Capture the cell that displays the provided text and extract its [x, y] central coordinate. 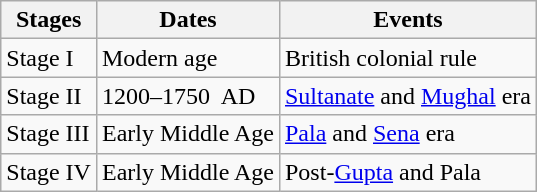
British colonial rule [408, 58]
Events [408, 20]
1200–1750 AD [188, 96]
Dates [188, 20]
Stage IV [49, 172]
Post-Gupta and Pala [408, 172]
Stage I [49, 58]
Stages [49, 20]
Pala and Sena era [408, 134]
Modern age [188, 58]
Stage II [49, 96]
Sultanate and Mughal era [408, 96]
Stage III [49, 134]
